Find where the given text appears and provide that cell's center as (x, y) coordinate. 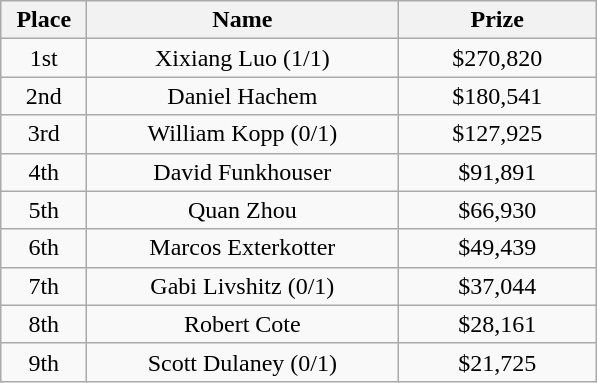
6th (44, 248)
Daniel Hachem (242, 96)
9th (44, 362)
$66,930 (498, 210)
Place (44, 20)
Quan Zhou (242, 210)
$180,541 (498, 96)
$49,439 (498, 248)
2nd (44, 96)
1st (44, 58)
$37,044 (498, 286)
Prize (498, 20)
5th (44, 210)
Gabi Livshitz (0/1) (242, 286)
$91,891 (498, 172)
William Kopp (0/1) (242, 134)
David Funkhouser (242, 172)
Marcos Exterkotter (242, 248)
Name (242, 20)
$270,820 (498, 58)
Xixiang Luo (1/1) (242, 58)
$127,925 (498, 134)
8th (44, 324)
$28,161 (498, 324)
Robert Cote (242, 324)
$21,725 (498, 362)
4th (44, 172)
Scott Dulaney (0/1) (242, 362)
7th (44, 286)
3rd (44, 134)
